Determine the (X, Y) coordinate at the center of the cell enclosing the given text.  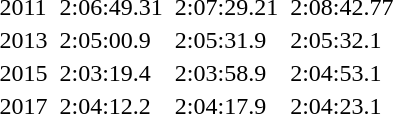
2:03:19.4 (111, 73)
2:03:58.9 (226, 73)
2:05:31.9 (226, 40)
2:05:00.9 (111, 40)
